Scan for the cell matching the given text and deliver its (X, Y) coordinate at center. 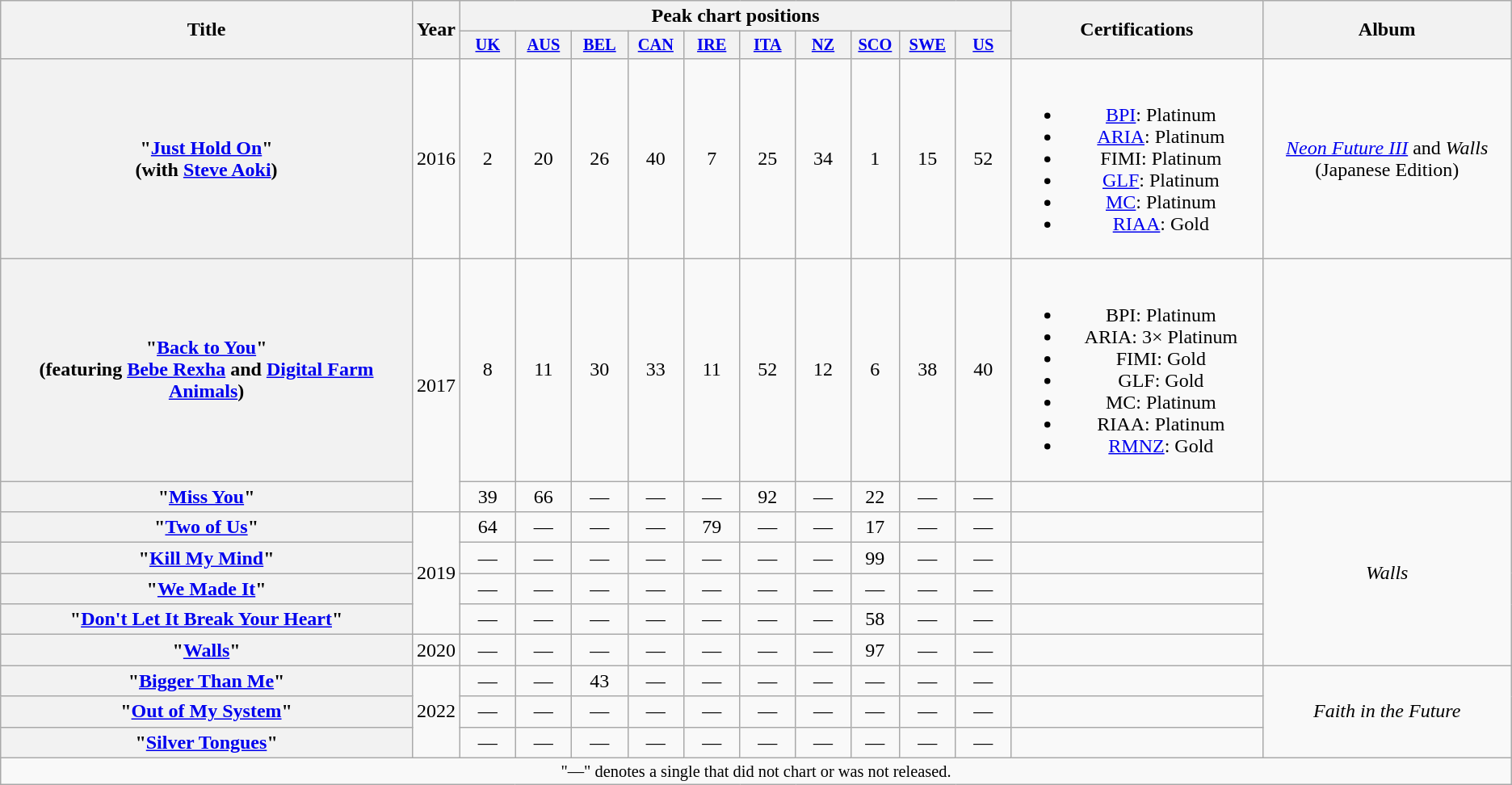
"Don't Let It Break Your Heart" (207, 619)
IRE (712, 45)
Peak chart positions (735, 16)
34 (824, 158)
2016 (436, 158)
25 (767, 158)
BPI: PlatinumARIA: PlatinumFIMI: PlatinumGLF: PlatinumMC: PlatinumRIAA: Gold (1137, 158)
Album (1387, 30)
7 (712, 158)
8 (488, 370)
"Bigger Than Me" (207, 681)
99 (875, 558)
ITA (767, 45)
Year (436, 30)
39 (488, 497)
6 (875, 370)
2020 (436, 650)
97 (875, 650)
Walls (1387, 573)
20 (543, 158)
2017 (436, 386)
92 (767, 497)
"Back to You"(featuring Bebe Rexha and Digital Farm Animals) (207, 370)
12 (824, 370)
"Out of My System" (207, 712)
UK (488, 45)
"Silver Tongues" (207, 742)
AUS (543, 45)
SCO (875, 45)
2019 (436, 573)
22 (875, 497)
17 (875, 527)
Title (207, 30)
2022 (436, 712)
"Kill My Mind" (207, 558)
US (983, 45)
"Walls" (207, 650)
26 (599, 158)
58 (875, 619)
BEL (599, 45)
SWE (927, 45)
1 (875, 158)
33 (656, 370)
Certifications (1137, 30)
"We Made It" (207, 589)
CAN (656, 45)
2 (488, 158)
43 (599, 681)
66 (543, 497)
"—" denotes a single that did not chart or was not released. (756, 771)
"Miss You" (207, 497)
Faith in the Future (1387, 712)
15 (927, 158)
NZ (824, 45)
38 (927, 370)
64 (488, 527)
Neon Future III and Walls (Japanese Edition) (1387, 158)
"Two of Us" (207, 527)
BPI: PlatinumARIA: 3× PlatinumFIMI: GoldGLF: GoldMC: PlatinumRIAA: PlatinumRMNZ: Gold (1137, 370)
"Just Hold On"(with Steve Aoki) (207, 158)
79 (712, 527)
30 (599, 370)
